Return (X, Y) of the center of cell containing provided text 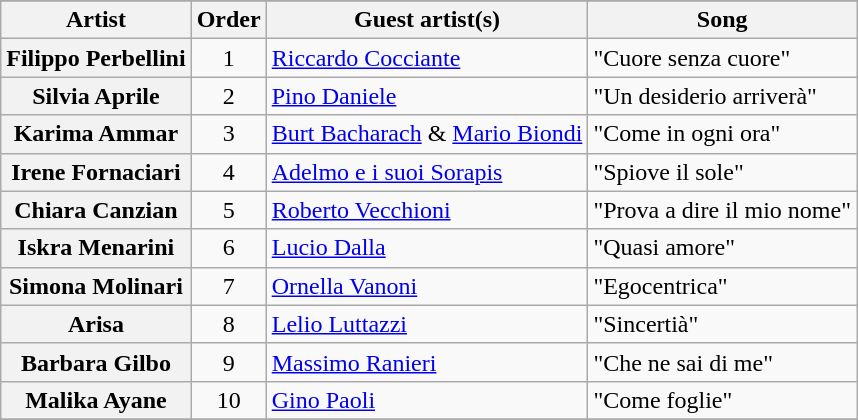
Pino Daniele (427, 96)
"Che ne sai di me" (722, 362)
Karima Ammar (96, 134)
Burt Bacharach & Mario Biondi (427, 134)
1 (228, 58)
Song (722, 20)
5 (228, 210)
Roberto Vecchioni (427, 210)
"Cuore senza cuore" (722, 58)
"Egocentrica" (722, 286)
"Un desiderio arriverà" (722, 96)
Ornella Vanoni (427, 286)
"Prova a dire il mio nome" (722, 210)
4 (228, 172)
10 (228, 400)
Simona Molinari (96, 286)
3 (228, 134)
Filippo Perbellini (96, 58)
8 (228, 324)
Silvia Aprile (96, 96)
Arisa (96, 324)
Gino Paoli (427, 400)
"Come foglie" (722, 400)
Guest artist(s) (427, 20)
"Sincertià" (722, 324)
Order (228, 20)
9 (228, 362)
Riccardo Cocciante (427, 58)
Adelmo e i suoi Sorapis (427, 172)
6 (228, 248)
Massimo Ranieri (427, 362)
Barbara Gilbo (96, 362)
7 (228, 286)
2 (228, 96)
Malika Ayane (96, 400)
Iskra Menarini (96, 248)
Lucio Dalla (427, 248)
Irene Fornaciari (96, 172)
Artist (96, 20)
"Spiove il sole" (722, 172)
Chiara Canzian (96, 210)
"Come in ogni ora" (722, 134)
Lelio Luttazzi (427, 324)
"Quasi amore" (722, 248)
